Return (x, y) of the center of cell containing provided text 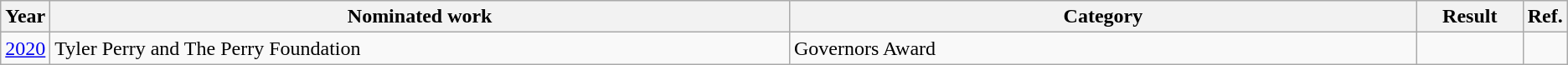
Result (1469, 17)
2020 (25, 48)
Tyler Perry and The Perry Foundation (420, 48)
Ref. (1545, 17)
Category (1102, 17)
Governors Award (1102, 48)
Year (25, 17)
Nominated work (420, 17)
